Pinpoint the cell where the given text exists, returning its [X, Y] midpoint coordinate. 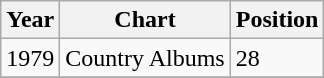
Country Albums [145, 58]
Position [277, 20]
Year [30, 20]
28 [277, 58]
Chart [145, 20]
1979 [30, 58]
